Detect which cell encompasses the target text, then output its (X, Y) center coordinate. 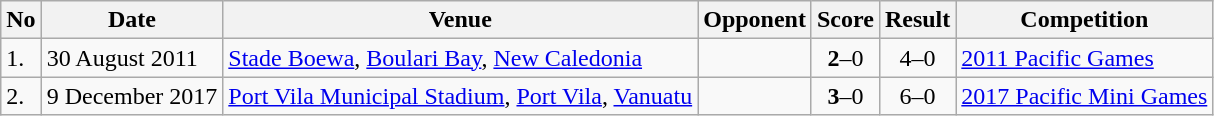
Port Vila Municipal Stadium, Port Vila, Vanuatu (460, 96)
1. (21, 58)
30 August 2011 (132, 58)
3–0 (845, 96)
6–0 (917, 96)
4–0 (917, 58)
9 December 2017 (132, 96)
Venue (460, 20)
No (21, 20)
2011 Pacific Games (1084, 58)
2. (21, 96)
2017 Pacific Mini Games (1084, 96)
Competition (1084, 20)
Result (917, 20)
Score (845, 20)
2–0 (845, 58)
Stade Boewa, Boulari Bay, New Caledonia (460, 58)
Date (132, 20)
Opponent (755, 20)
